Output the [x, y] coordinate of the center of the cell containing the given text.  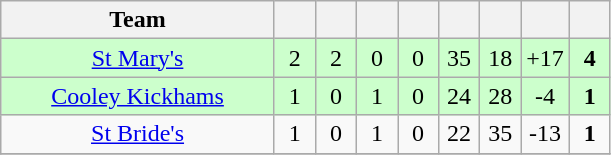
Cooley Kickhams [138, 96]
18 [500, 58]
24 [460, 96]
St Mary's [138, 58]
-13 [546, 134]
-4 [546, 96]
28 [500, 96]
+17 [546, 58]
Team [138, 20]
22 [460, 134]
4 [590, 58]
St Bride's [138, 134]
